Search for the cell housing the specified text and yield its [x, y] center coordinate. 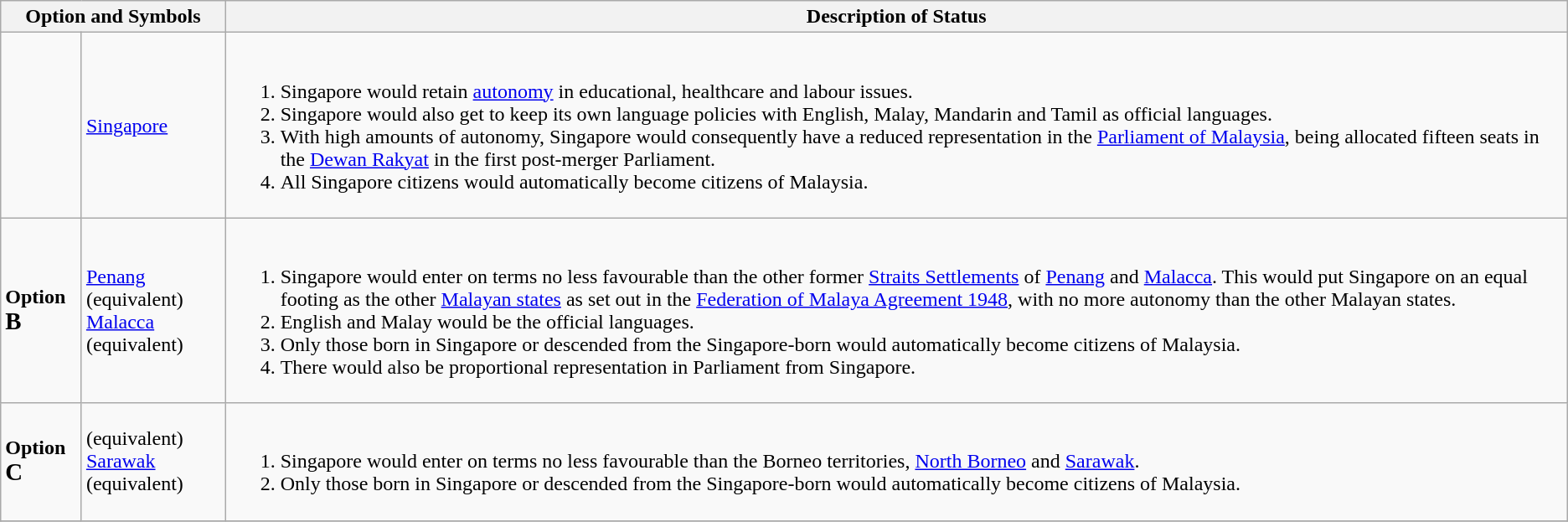
Singapore [153, 126]
Penang (equivalent) Malacca (equivalent) [153, 310]
Description of Status [896, 17]
Option C [42, 462]
Option B [42, 310]
Option and Symbols [113, 17]
(equivalent) Sarawak (equivalent) [153, 462]
